Output the [X, Y] coordinate of the center of the cell containing the given text.  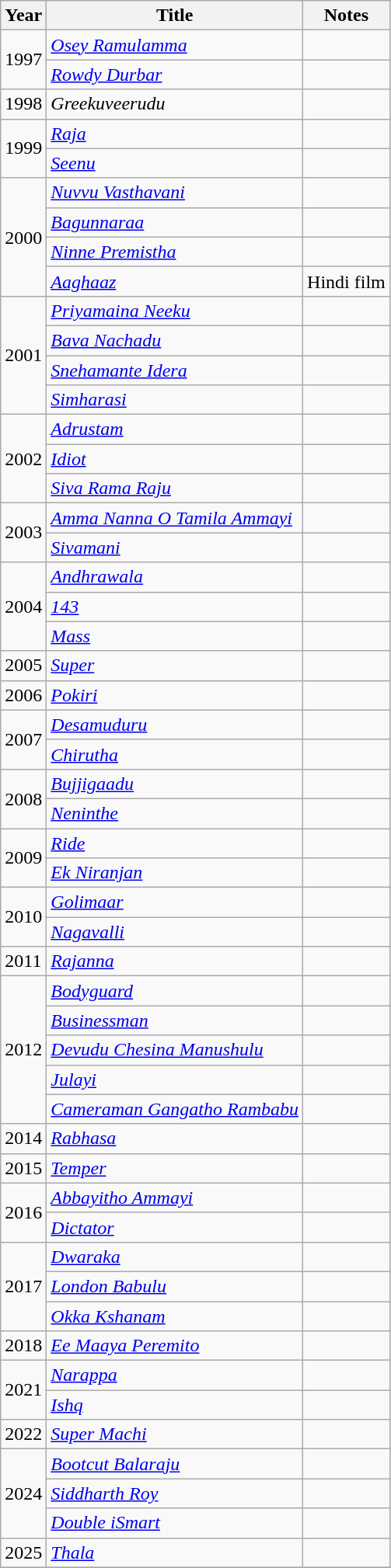
Narappa [175, 1375]
Neninthe [175, 813]
Hindi film [347, 281]
2010 [23, 917]
2002 [23, 459]
1997 [23, 60]
Temper [175, 1168]
Thala [175, 1552]
2017 [23, 1286]
Dictator [175, 1227]
Title [175, 16]
Bujjigaadu [175, 784]
Bagunnaraa [175, 222]
Osey Ramulamma [175, 45]
2022 [23, 1434]
2024 [23, 1493]
2003 [23, 533]
2004 [23, 607]
Idiot [175, 459]
Ninne Premistha [175, 252]
Golimaar [175, 902]
2007 [23, 739]
Ishq [175, 1405]
Simharasi [175, 400]
Rowdy Durbar [175, 75]
Julayi [175, 1080]
Pokiri [175, 695]
2008 [23, 798]
Nuvvu Vasthavani [175, 193]
Aaghaaz [175, 281]
2015 [23, 1168]
2012 [23, 1050]
Notes [347, 16]
1998 [23, 104]
2000 [23, 237]
Seenu [175, 163]
Mass [175, 636]
Rajanna [175, 961]
Ek Niranjan [175, 873]
Amma Nanna O Tamila Ammayi [175, 518]
Ee Maaya Peremito [175, 1346]
Adrustam [175, 429]
Abbayitho Ammayi [175, 1198]
2021 [23, 1390]
Andhrawala [175, 577]
1999 [23, 148]
2018 [23, 1346]
2011 [23, 961]
2014 [23, 1139]
Bava Nachadu [175, 340]
2005 [23, 666]
Siva Rama Raju [175, 488]
Okka Kshanam [175, 1316]
Nagavalli [175, 932]
Businessman [175, 1020]
Rabhasa [175, 1139]
Bodyguard [175, 991]
Siddharth Roy [175, 1493]
143 [175, 607]
Chirutha [175, 754]
Sivamani [175, 548]
Desamuduru [175, 725]
Bootcut Balaraju [175, 1464]
Dwaraka [175, 1257]
Raja [175, 134]
Priyamaina Neeku [175, 311]
Snehamante Idera [175, 370]
Devudu Chesina Manushulu [175, 1050]
2016 [23, 1212]
Cameraman Gangatho Rambabu [175, 1109]
Super Machi [175, 1434]
Ride [175, 843]
2025 [23, 1552]
Double iSmart [175, 1523]
Super [175, 666]
2001 [23, 355]
Greekuveerudu [175, 104]
2006 [23, 695]
Year [23, 16]
2009 [23, 857]
London Babulu [175, 1286]
